Scan for the cell matching the given text and deliver its (X, Y) coordinate at center. 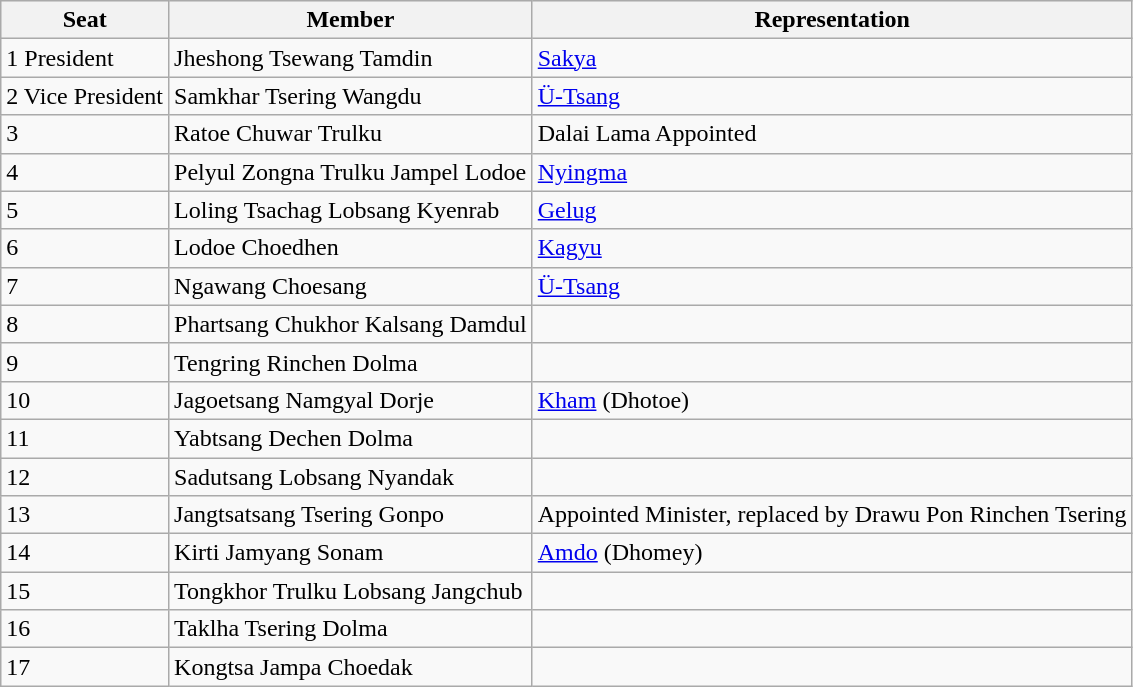
Jangtsatsang Tsering Gonpo (351, 515)
1 President (85, 58)
Amdo (Dhomey) (832, 553)
Sakya (832, 58)
Tongkhor Trulku Lobsang Jangchub (351, 591)
Representation (832, 20)
12 (85, 477)
10 (85, 400)
Lodoe Choedhen (351, 248)
8 (85, 324)
16 (85, 629)
13 (85, 515)
4 (85, 172)
5 (85, 210)
2 Vice President (85, 96)
Seat (85, 20)
Pelyul Zongna Trulku Jampel Lodoe (351, 172)
Taklha Tsering Dolma (351, 629)
Appointed Minister, replaced by Drawu Pon Rinchen Tsering (832, 515)
7 (85, 286)
Jagoetsang Namgyal Dorje (351, 400)
14 (85, 553)
17 (85, 667)
Kagyu (832, 248)
Member (351, 20)
6 (85, 248)
Jheshong Tsewang Tamdin (351, 58)
3 (85, 134)
Tengring Rinchen Dolma (351, 362)
Kirti Jamyang Sonam (351, 553)
Phartsang Chukhor Kalsang Damdul (351, 324)
Yabtsang Dechen Dolma (351, 438)
Kham (Dhotoe) (832, 400)
15 (85, 591)
11 (85, 438)
Ratoe Chuwar Trulku (351, 134)
Kongtsa Jampa Choedak (351, 667)
Samkhar Tsering Wangdu (351, 96)
Nyingma (832, 172)
9 (85, 362)
Dalai Lama Appointed (832, 134)
Ngawang Choesang (351, 286)
Sadutsang Lobsang Nyandak (351, 477)
Loling Tsachag Lobsang Kyenrab (351, 210)
Gelug (832, 210)
